Search for the cell housing the specified text and yield its [x, y] center coordinate. 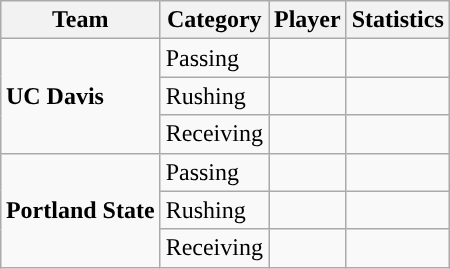
Statistics [398, 20]
UC Davis [80, 96]
Portland State [80, 210]
Player [307, 20]
Team [80, 20]
Category [214, 20]
